Identify which cell holds the provided text, then report its (x, y) central coordinate. 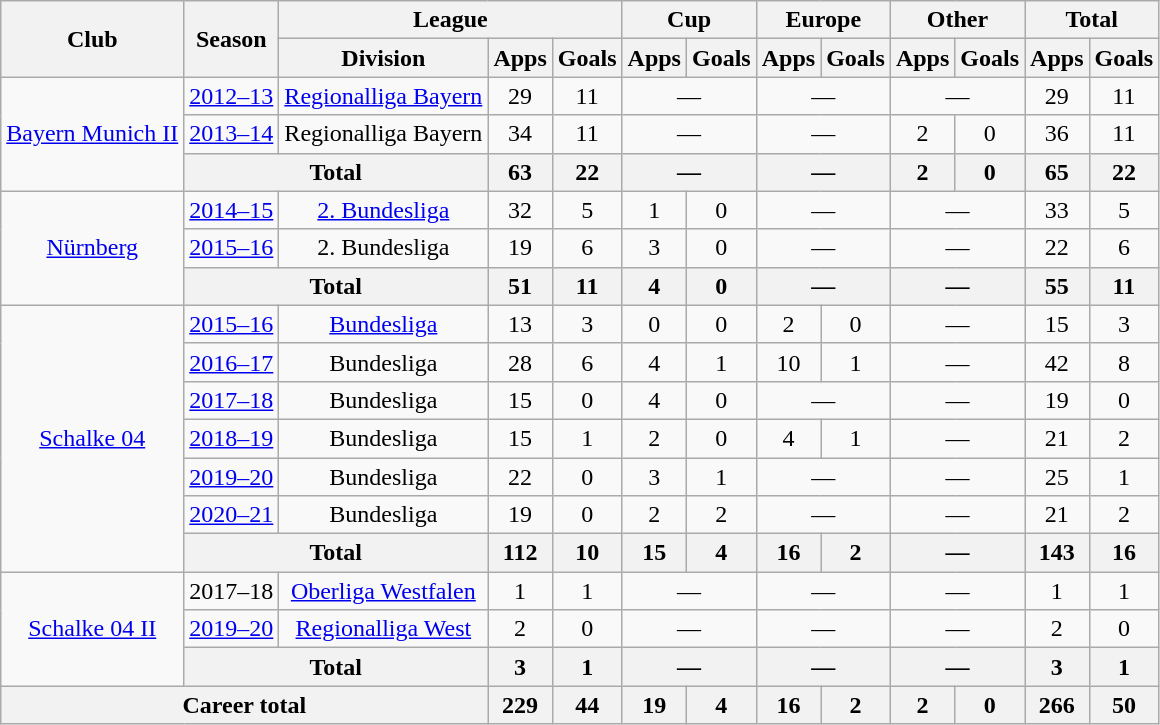
Oberliga Westfalen (384, 591)
44 (587, 705)
Nürnberg (92, 248)
25 (1057, 477)
2020–21 (232, 515)
33 (1057, 210)
2014–15 (232, 210)
28 (520, 362)
2013–14 (232, 134)
65 (1057, 172)
112 (520, 553)
8 (1124, 362)
143 (1057, 553)
51 (520, 286)
Career total (244, 705)
266 (1057, 705)
Club (92, 39)
Europe (823, 20)
36 (1057, 134)
Division (384, 58)
Other (957, 20)
2012–13 (232, 96)
2018–19 (232, 438)
2016–17 (232, 362)
229 (520, 705)
32 (520, 210)
Regionalliga West (384, 629)
34 (520, 134)
Cup (689, 20)
Schalke 04 II (92, 629)
55 (1057, 286)
42 (1057, 362)
63 (520, 172)
50 (1124, 705)
Bayern Munich II (92, 134)
Season (232, 39)
League (450, 20)
Schalke 04 (92, 438)
13 (520, 324)
